Scan for the cell matching the given text and deliver its [X, Y] coordinate at center. 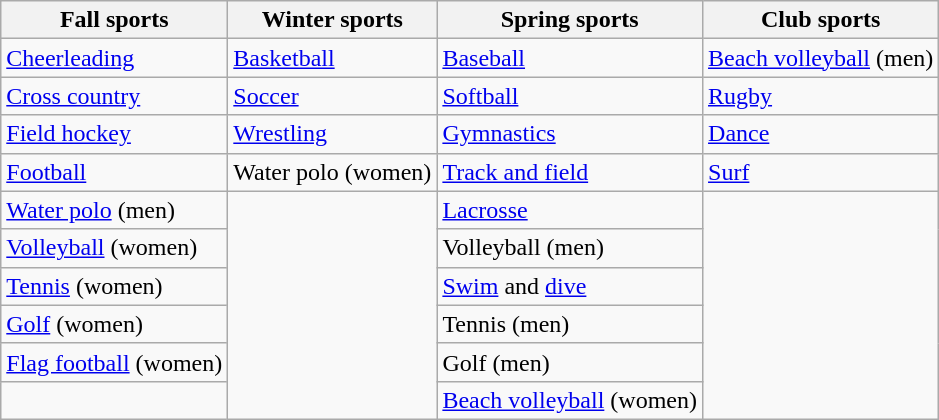
Winter sports [332, 20]
Volleyball (women) [114, 248]
Swim and dive [570, 286]
Dance [821, 134]
Water polo (men) [114, 210]
Tennis (men) [570, 324]
Beach volleyball (women) [570, 400]
Rugby [821, 96]
Gymnastics [570, 134]
Track and field [570, 172]
Soccer [332, 96]
Beach volleyball (men) [821, 58]
Club sports [821, 20]
Water polo (women) [332, 172]
Golf (men) [570, 362]
Field hockey [114, 134]
Tennis (women) [114, 286]
Baseball [570, 58]
Wrestling [332, 134]
Basketball [332, 58]
Cross country [114, 96]
Spring sports [570, 20]
Flag football (women) [114, 362]
Cheerleading [114, 58]
Football [114, 172]
Volleyball (men) [570, 248]
Surf [821, 172]
Golf (women) [114, 324]
Fall sports [114, 20]
Softball [570, 96]
Lacrosse [570, 210]
